Detect which cell encompasses the target text, then output its (X, Y) center coordinate. 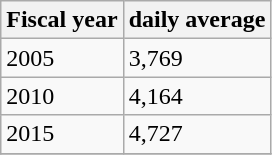
4,727 (197, 134)
4,164 (197, 96)
2005 (62, 58)
daily average (197, 20)
3,769 (197, 58)
Fiscal year (62, 20)
2015 (62, 134)
2010 (62, 96)
